Provide the (x, y) coordinate of the cell's center where the given text is located.  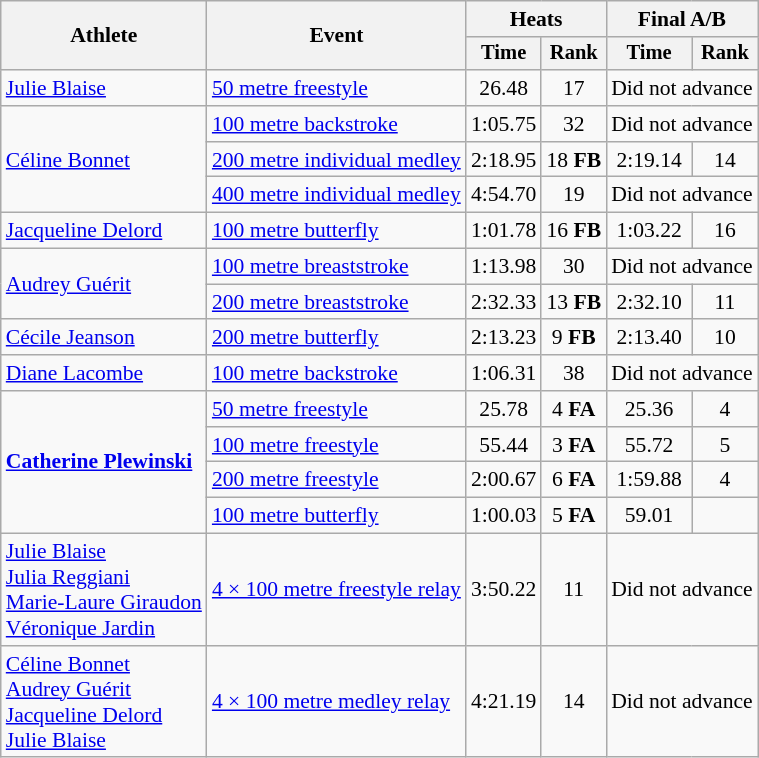
200 metre freestyle (336, 480)
1:13.98 (504, 267)
3 FA (574, 445)
Heats (536, 19)
2:19.14 (649, 160)
2:32.10 (649, 302)
5 FA (574, 516)
32 (574, 124)
2:13.40 (649, 338)
13 FB (574, 302)
30 (574, 267)
2:18.95 (504, 160)
16 (725, 231)
1:03.22 (649, 231)
Julie BlaiseJulia ReggianiMarie-Laure GiraudonVéronique Jardin (104, 590)
19 (574, 195)
4:21.19 (504, 702)
55.72 (649, 445)
16 FB (574, 231)
2:00.67 (504, 480)
Event (336, 36)
18 FB (574, 160)
Athlete (104, 36)
1:59.88 (649, 480)
3:50.22 (504, 590)
Céline Bonnet (104, 160)
38 (574, 373)
Céline BonnetAudrey GuéritJacqueline DelordJulie Blaise (104, 702)
1:01.78 (504, 231)
Julie Blaise (104, 88)
6 FA (574, 480)
200 metre butterfly (336, 338)
9 FB (574, 338)
25.36 (649, 409)
4 × 100 metre medley relay (336, 702)
4:54.70 (504, 195)
2:13.23 (504, 338)
Cécile Jeanson (104, 338)
25.78 (504, 409)
4 FA (574, 409)
Jacqueline Delord (104, 231)
1:05.75 (504, 124)
Final A/B (682, 19)
1:06.31 (504, 373)
17 (574, 88)
100 metre breaststroke (336, 267)
1:00.03 (504, 516)
200 metre breaststroke (336, 302)
Diane Lacombe (104, 373)
Audrey Guérit (104, 284)
Catherine Plewinski (104, 462)
59.01 (649, 516)
100 metre freestyle (336, 445)
4 × 100 metre freestyle relay (336, 590)
2:32.33 (504, 302)
55.44 (504, 445)
5 (725, 445)
26.48 (504, 88)
200 metre individual medley (336, 160)
10 (725, 338)
400 metre individual medley (336, 195)
